Provide the (x, y) coordinate of the cell's center where the given text is located.  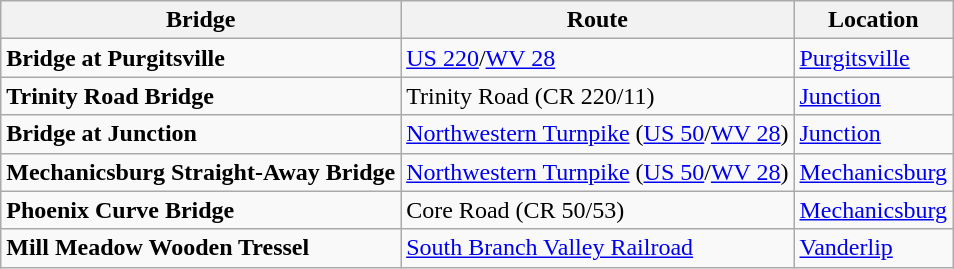
Bridge at Junction (201, 134)
Vanderlip (874, 248)
Purgitsville (874, 58)
Mill Meadow Wooden Tressel (201, 248)
South Branch Valley Railroad (598, 248)
US 220/WV 28 (598, 58)
Bridge at Purgitsville (201, 58)
Trinity Road (CR 220/11) (598, 96)
Mechanicsburg Straight-Away Bridge (201, 172)
Route (598, 20)
Bridge (201, 20)
Trinity Road Bridge (201, 96)
Phoenix Curve Bridge (201, 210)
Core Road (CR 50/53) (598, 210)
Location (874, 20)
